Return (x, y) of the center of cell containing provided text 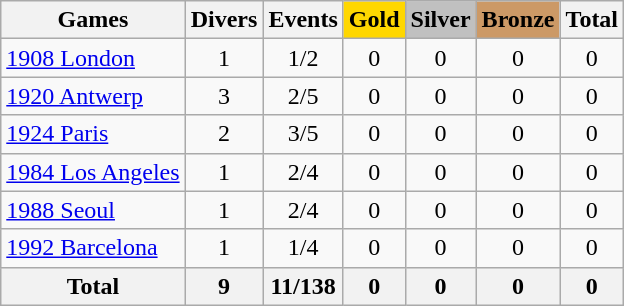
2/5 (303, 96)
Divers (224, 20)
1984 Los Angeles (93, 172)
1908 London (93, 58)
1924 Paris (93, 134)
1/4 (303, 248)
Gold (374, 20)
1992 Barcelona (93, 248)
1/2 (303, 58)
3/5 (303, 134)
Bronze (518, 20)
1988 Seoul (93, 210)
Games (93, 20)
Events (303, 20)
9 (224, 286)
11/138 (303, 286)
1920 Antwerp (93, 96)
2 (224, 134)
3 (224, 96)
Silver (440, 20)
